Detect which cell encompasses the target text, then output its (X, Y) center coordinate. 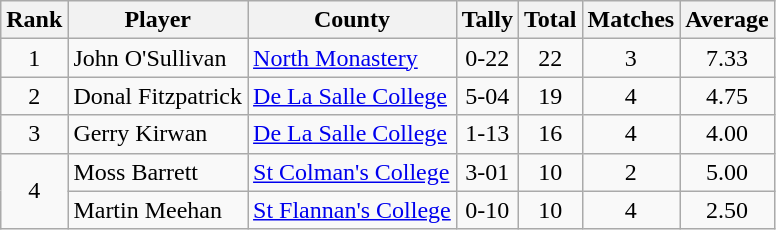
John O'Sullivan (158, 58)
1 (34, 58)
16 (550, 134)
5.00 (728, 172)
4.00 (728, 134)
Player (158, 20)
0-22 (487, 58)
Matches (631, 20)
Donal Fitzpatrick (158, 96)
3-01 (487, 172)
Martin Meehan (158, 210)
22 (550, 58)
Moss Barrett (158, 172)
4.75 (728, 96)
7.33 (728, 58)
North Monastery (352, 58)
5-04 (487, 96)
St Colman's College (352, 172)
St Flannan's College (352, 210)
Average (728, 20)
Rank (34, 20)
County (352, 20)
Gerry Kirwan (158, 134)
2.50 (728, 210)
0-10 (487, 210)
Tally (487, 20)
19 (550, 96)
1-13 (487, 134)
Total (550, 20)
